Detect which cell encompasses the target text, then output its [X, Y] center coordinate. 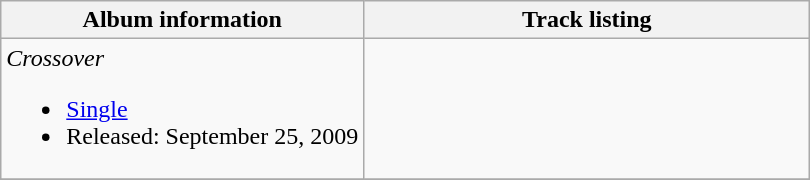
Album information [182, 20]
Track listing [587, 20]
CrossoverSingleReleased: September 25, 2009 [182, 109]
